Determine the (x, y) coordinate at the center of the cell enclosing the given text.  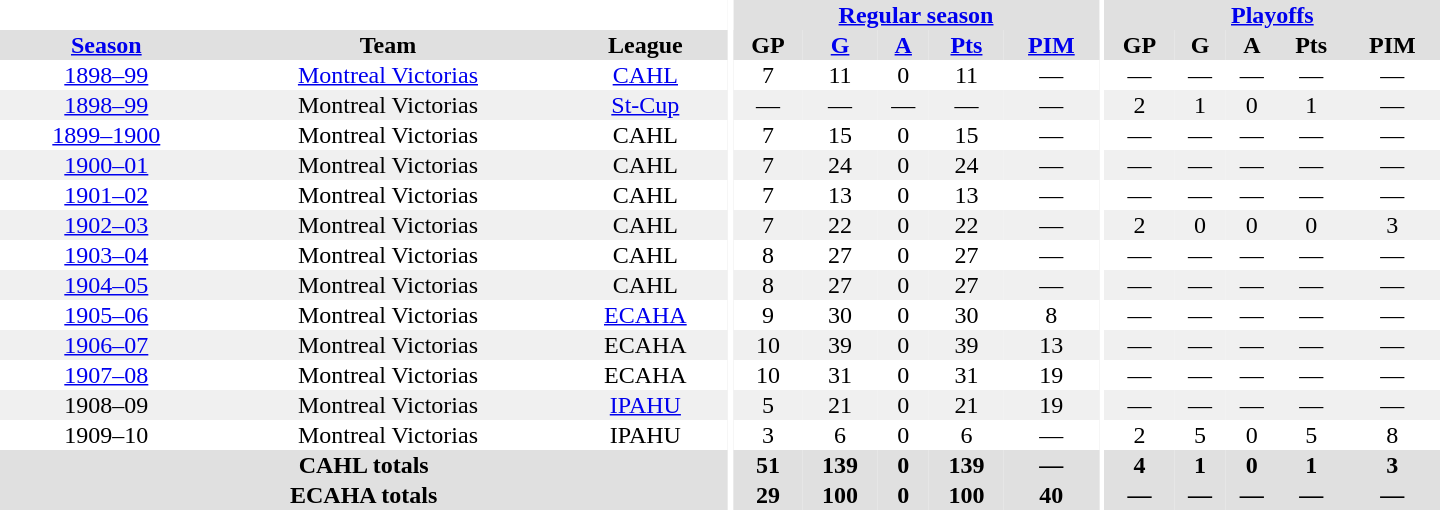
1904–05 (106, 285)
1902–03 (106, 225)
1900–01 (106, 165)
9 (768, 315)
1908–09 (106, 405)
Playoffs (1272, 15)
ECAHA totals (364, 495)
League (645, 45)
1901–02 (106, 195)
1909–10 (106, 435)
4 (1140, 465)
51 (768, 465)
Regular season (916, 15)
St-Cup (645, 105)
Team (388, 45)
1907–08 (106, 375)
40 (1052, 495)
29 (768, 495)
CAHL totals (364, 465)
1905–06 (106, 315)
1906–07 (106, 345)
1903–04 (106, 255)
Season (106, 45)
1899–1900 (106, 135)
